Search for the cell housing the specified text and yield its [X, Y] center coordinate. 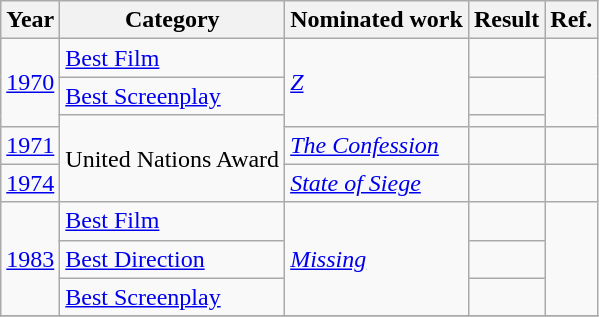
1971 [30, 145]
Z [377, 82]
Category [172, 20]
1974 [30, 183]
Result [506, 20]
United Nations Award [172, 158]
The Confession [377, 145]
1970 [30, 82]
Best Direction [172, 259]
Missing [377, 259]
Nominated work [377, 20]
Year [30, 20]
1983 [30, 259]
Ref. [572, 20]
State of Siege [377, 183]
